Output the (X, Y) coordinate of the center of the cell containing the given text.  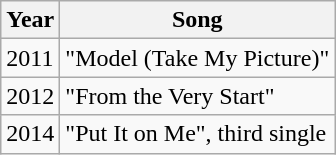
"Model (Take My Picture)" (198, 58)
"From the Very Start" (198, 96)
2014 (30, 134)
Song (198, 20)
"Put It on Me", third single (198, 134)
2012 (30, 96)
Year (30, 20)
2011 (30, 58)
